Return (X, Y) of the center of cell containing provided text 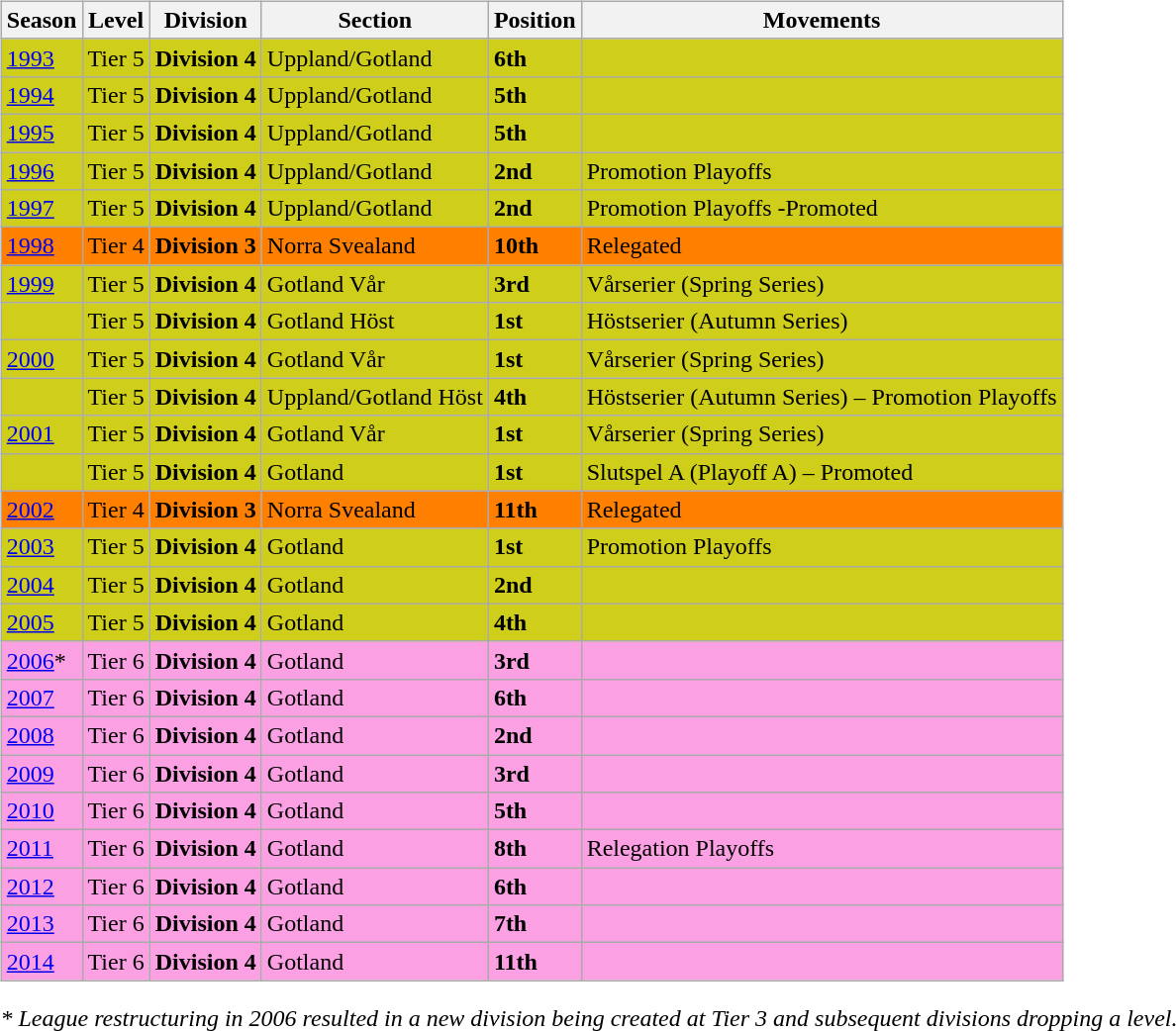
1995 (42, 133)
2004 (42, 585)
Höstserier (Autumn Series) (822, 322)
1998 (42, 246)
Slutspel A (Playoff A) – Promoted (822, 472)
2005 (42, 622)
8th (535, 849)
Level (116, 20)
Division (206, 20)
Season (42, 20)
7th (535, 924)
Movements (822, 20)
2013 (42, 924)
2010 (42, 811)
2011 (42, 849)
Uppland/Gotland Höst (374, 397)
Höstserier (Autumn Series) – Promotion Playoffs (822, 397)
1999 (42, 284)
2008 (42, 735)
2006* (42, 660)
2000 (42, 359)
Promotion Playoffs -Promoted (822, 209)
2009 (42, 773)
2012 (42, 887)
2014 (42, 962)
2007 (42, 698)
2002 (42, 510)
1993 (42, 57)
1997 (42, 209)
10th (535, 246)
Gotland Höst (374, 322)
1996 (42, 171)
Relegation Playoffs (822, 849)
2001 (42, 434)
Position (535, 20)
2003 (42, 547)
1994 (42, 95)
Section (374, 20)
